Extract the [x, y] coordinate from the center of the cell holding the provided text.  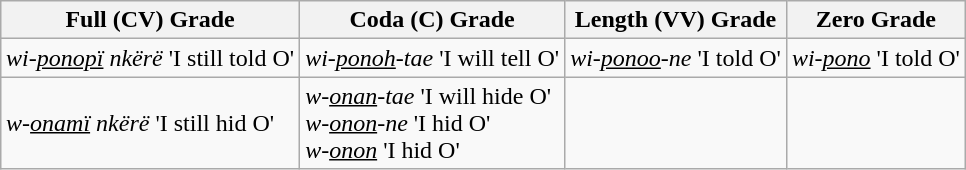
w-onan-tae 'I will hide O'w-onon-ne 'I hid O'w-onon 'I hid O' [432, 123]
wi-ponoo-ne 'I told O' [676, 58]
w-onamï nkërë 'I still hid O' [150, 123]
Coda (C) Grade [432, 20]
Length (VV) Grade [676, 20]
wi-pono 'I told O' [876, 58]
Zero Grade [876, 20]
Full (CV) Grade [150, 20]
wi-ponopï nkërë 'I still told O' [150, 58]
wi-ponoh-tae 'I will tell O' [432, 58]
